Find where the given text appears and provide that cell's center as [x, y] coordinate. 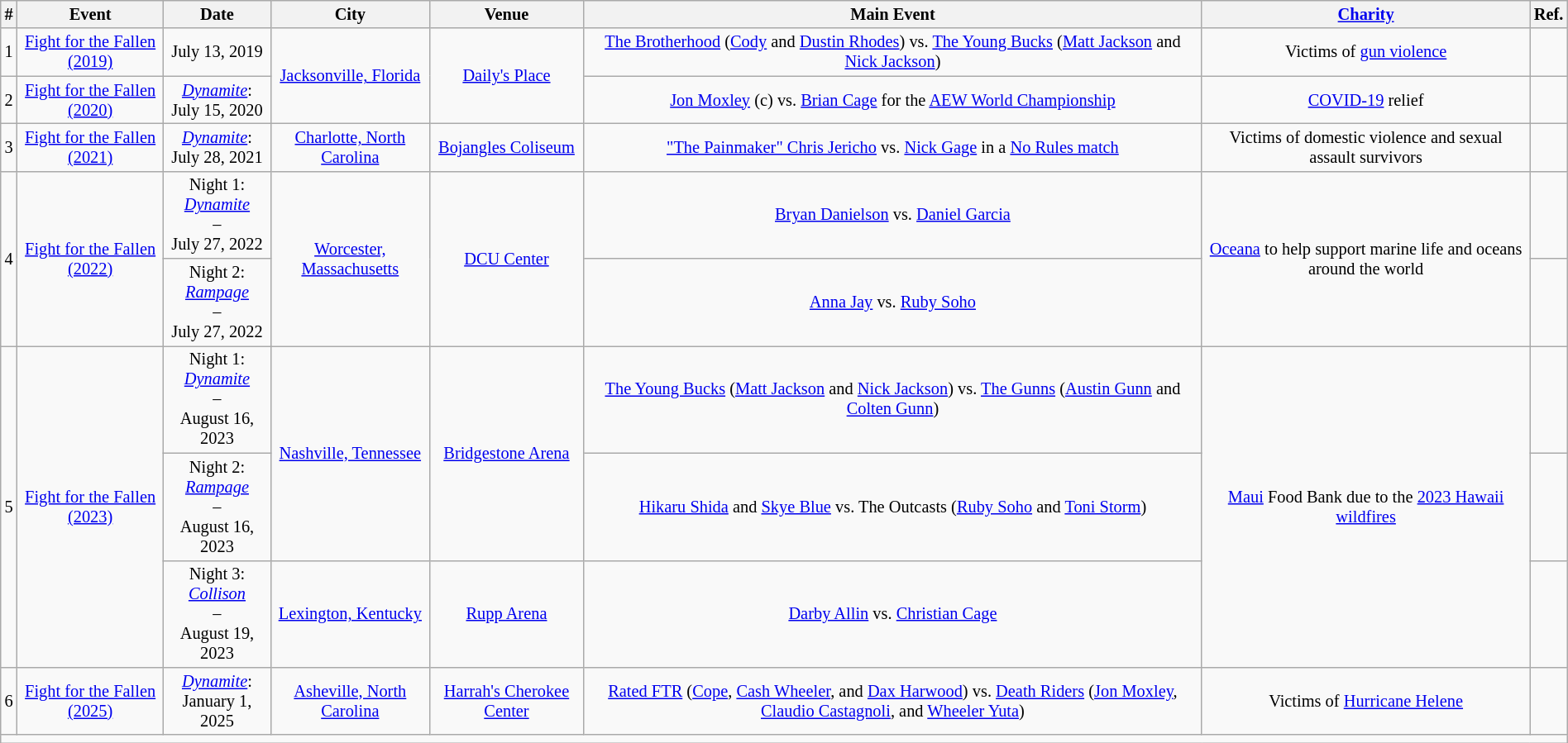
Fight for the Fallen (2025) [91, 701]
Nashville, Tennessee [350, 453]
2 [9, 100]
Fight for the Fallen (2023) [91, 506]
Fight for the Fallen (2021) [91, 147]
Night 2:Rampage–July 27, 2022 [218, 302]
Bridgestone Arena [506, 453]
6 [9, 701]
Fight for the Fallen (2022) [91, 258]
Harrah's Cherokee Center [506, 701]
Dynamite:July 15, 2020 [218, 100]
Night 2:Rampage–August 16, 2023 [218, 507]
4 [9, 258]
Lexington, Kentucky [350, 614]
Night 3:Collison–August 19, 2023 [218, 614]
Ref. [1548, 14]
DCU Center [506, 258]
Night 1:Dynamite–August 16, 2023 [218, 399]
Oceana to help support marine life and oceans around the world [1365, 258]
The Brotherhood (Cody and Dustin Rhodes) vs. The Young Bucks (Matt Jackson and Nick Jackson) [893, 52]
Darby Allin vs. Christian Cage [893, 614]
City [350, 14]
1 [9, 52]
Dynamite:January 1, 2025 [218, 701]
Date [218, 14]
Daily's Place [506, 76]
The Young Bucks (Matt Jackson and Nick Jackson) vs. The Gunns (Austin Gunn and Colten Gunn) [893, 399]
Worcester, Massachusetts [350, 258]
Asheville, North Carolina [350, 701]
Jon Moxley (c) vs. Brian Cage for the AEW World Championship [893, 100]
Charlotte, North Carolina [350, 147]
Anna Jay vs. Ruby Soho [893, 302]
Main Event [893, 14]
Rated FTR (Cope, Cash Wheeler, and Dax Harwood) vs. Death Riders (Jon Moxley, Claudio Castagnoli, and Wheeler Yuta) [893, 701]
Night 1:Dynamite–July 27, 2022 [218, 215]
July 13, 2019 [218, 52]
# [9, 14]
Maui Food Bank due to the 2023 Hawaii wildfires [1365, 506]
Dynamite:July 28, 2021 [218, 147]
3 [9, 147]
5 [9, 506]
"The Painmaker" Chris Jericho vs. Nick Gage in a No Rules match [893, 147]
Bryan Danielson vs. Daniel Garcia [893, 215]
Charity [1365, 14]
Fight for the Fallen (2020) [91, 100]
Rupp Arena [506, 614]
Hikaru Shida and Skye Blue vs. The Outcasts (Ruby Soho and Toni Storm) [893, 507]
Event [91, 14]
Venue [506, 14]
Victims of Hurricane Helene [1365, 701]
Jacksonville, Florida [350, 76]
Victims of domestic violence and sexual assault survivors [1365, 147]
Fight for the Fallen (2019) [91, 52]
Bojangles Coliseum [506, 147]
COVID-19 relief [1365, 100]
Victims of gun violence [1365, 52]
